Extract the (x, y) coordinate from the center of the cell holding the provided text.  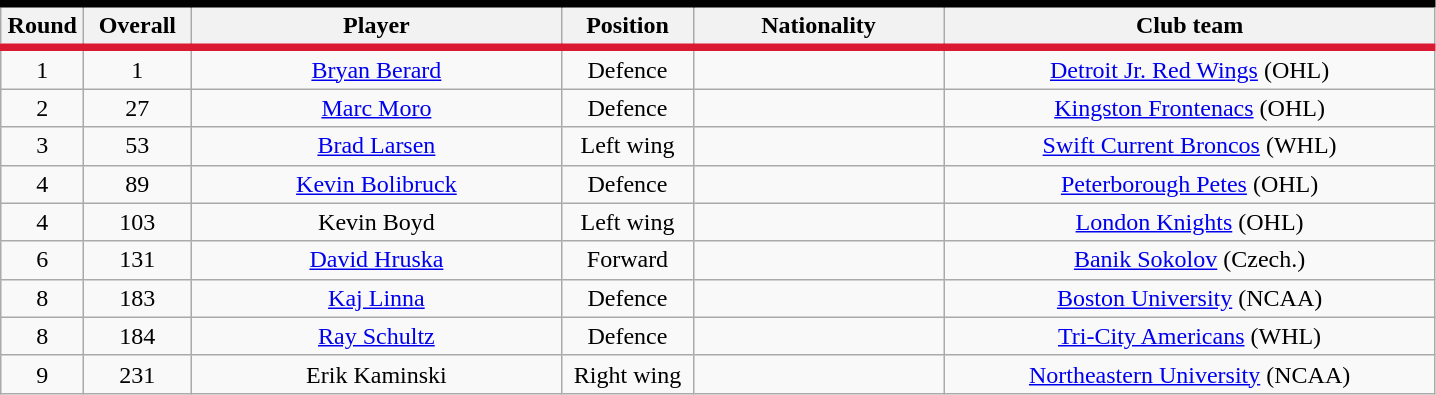
3 (42, 146)
184 (138, 336)
Swift Current Broncos (WHL) (1190, 146)
Right wing (628, 374)
231 (138, 374)
Club team (1190, 26)
Kevin Bolibruck (376, 184)
Detroit Jr. Red Wings (OHL) (1190, 68)
2 (42, 108)
6 (42, 260)
9 (42, 374)
Position (628, 26)
Overall (138, 26)
103 (138, 222)
David Hruska (376, 260)
53 (138, 146)
27 (138, 108)
Marc Moro (376, 108)
Brad Larsen (376, 146)
Boston University (NCAA) (1190, 298)
Banik Sokolov (Czech.) (1190, 260)
Round (42, 26)
Kaj Linna (376, 298)
Erik Kaminski (376, 374)
183 (138, 298)
London Knights (OHL) (1190, 222)
Northeastern University (NCAA) (1190, 374)
Forward (628, 260)
89 (138, 184)
Kingston Frontenacs (OHL) (1190, 108)
Player (376, 26)
Peterborough Petes (OHL) (1190, 184)
131 (138, 260)
Bryan Berard (376, 68)
Tri-City Americans (WHL) (1190, 336)
Nationality (818, 26)
Ray Schultz (376, 336)
Kevin Boyd (376, 222)
